Pinpoint the cell where the given text exists, returning its (X, Y) midpoint coordinate. 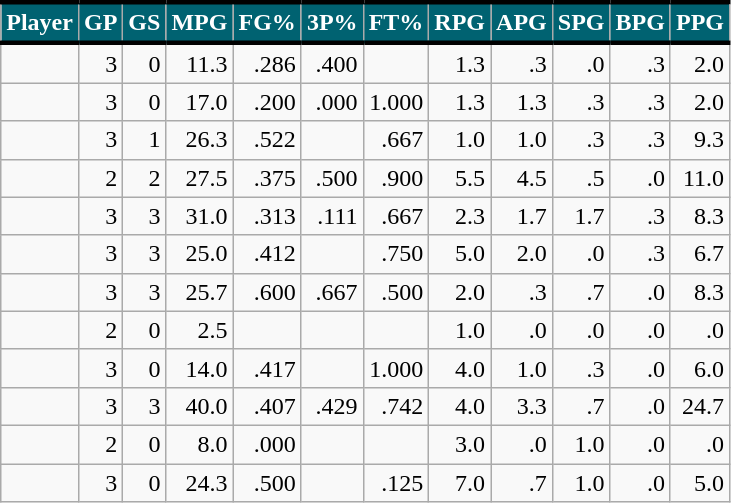
26.3 (200, 140)
.750 (396, 254)
14.0 (200, 368)
11.3 (200, 63)
17.0 (200, 102)
MPG (200, 22)
.522 (267, 140)
PPG (700, 22)
8.0 (200, 444)
9.3 (700, 140)
.375 (267, 178)
.412 (267, 254)
5.5 (460, 178)
GS (144, 22)
24.7 (700, 406)
7.0 (460, 483)
11.0 (700, 178)
2.3 (460, 216)
6.7 (700, 254)
6.0 (700, 368)
.111 (332, 216)
FG% (267, 22)
.313 (267, 216)
25.7 (200, 292)
.407 (267, 406)
SPG (581, 22)
.286 (267, 63)
25.0 (200, 254)
BPG (640, 22)
2.5 (200, 330)
APG (522, 22)
1 (144, 140)
27.5 (200, 178)
RPG (460, 22)
31.0 (200, 216)
.742 (396, 406)
Player (40, 22)
FT% (396, 22)
3P% (332, 22)
.400 (332, 63)
3.3 (522, 406)
24.3 (200, 483)
.900 (396, 178)
.417 (267, 368)
4.5 (522, 178)
.125 (396, 483)
3.0 (460, 444)
.200 (267, 102)
.429 (332, 406)
.5 (581, 178)
.600 (267, 292)
40.0 (200, 406)
GP (100, 22)
